Detect which cell encompasses the target text, then output its [x, y] center coordinate. 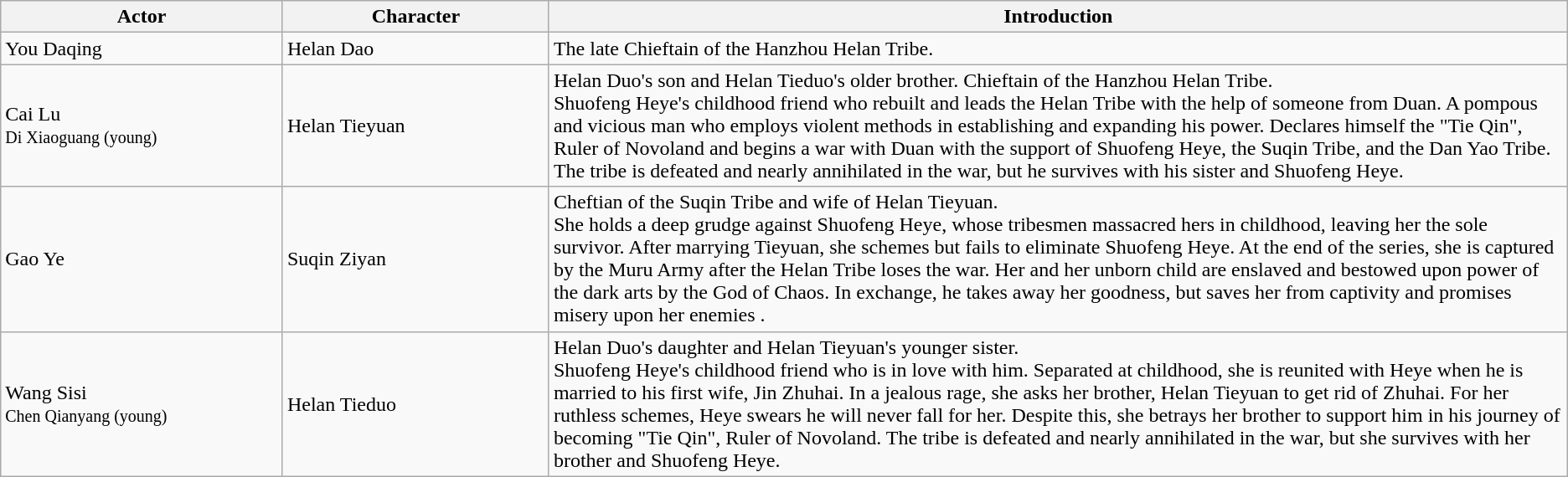
Cai Lu Di Xiaoguang (young) [142, 126]
The late Chieftain of the Hanzhou Helan Tribe. [1058, 49]
Wang Sisi Chen Qianyang (young) [142, 403]
Suqin Ziyan [415, 259]
Character [415, 17]
You Daqing [142, 49]
Actor [142, 17]
Gao Ye [142, 259]
Helan Tieyuan [415, 126]
Helan Dao [415, 49]
Introduction [1058, 17]
Helan Tieduo [415, 403]
